Output the (x, y) coordinate of the center of the cell containing the given text.  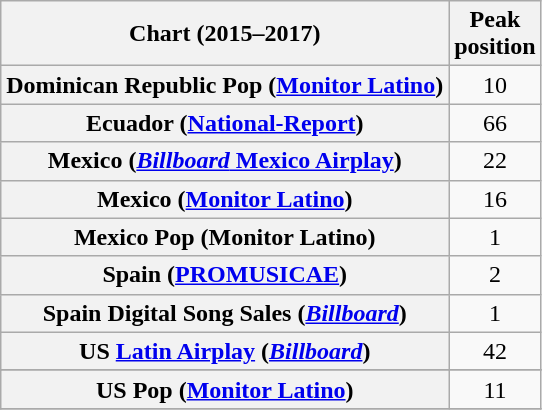
US Latin Airplay (Billboard) (225, 351)
Mexico (Monitor Latino) (225, 199)
66 (495, 123)
Spain Digital Song Sales (Billboard) (225, 313)
2 (495, 275)
Spain (PROMUSICAE) (225, 275)
US Pop (Monitor Latino) (225, 389)
Mexico Pop (Monitor Latino) (225, 237)
Mexico (Billboard Mexico Airplay) (225, 161)
11 (495, 389)
10 (495, 85)
Peak position (495, 34)
Dominican Republic Pop (Monitor Latino) (225, 85)
22 (495, 161)
Chart (2015–2017) (225, 34)
Ecuador (National-Report) (225, 123)
16 (495, 199)
42 (495, 351)
